Pinpoint the cell where the given text exists, returning its (x, y) midpoint coordinate. 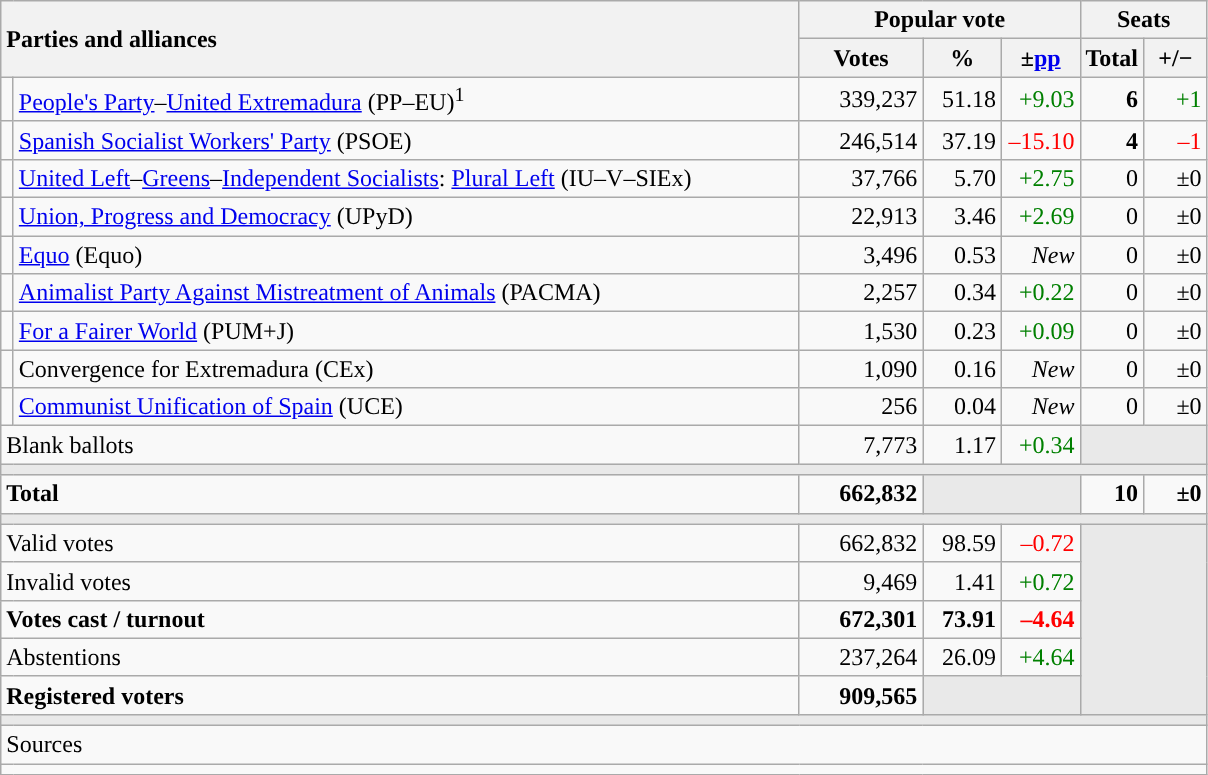
Convergence for Extremadura (CEx) (406, 369)
+0.34 (1040, 445)
+/− (1176, 58)
339,237 (861, 100)
People's Party–United Extremadura (PP–EU)1 (406, 100)
Blank ballots (400, 445)
+4.64 (1040, 657)
–1 (1176, 140)
0.53 (962, 255)
+9.03 (1040, 100)
1,090 (861, 369)
10 (1112, 494)
Equo (Equo) (406, 255)
73.91 (962, 619)
% (962, 58)
Parties and alliances (400, 39)
1.17 (962, 445)
37,766 (861, 178)
+0.09 (1040, 331)
+2.75 (1040, 178)
Communist Unification of Spain (UCE) (406, 407)
0.16 (962, 369)
6 (1112, 100)
22,913 (861, 217)
–0.72 (1040, 543)
–4.64 (1040, 619)
5.70 (962, 178)
246,514 (861, 140)
1.41 (962, 581)
51.18 (962, 100)
Popular vote (940, 20)
+2.69 (1040, 217)
Registered voters (400, 695)
±pp (1040, 58)
909,565 (861, 695)
Animalist Party Against Mistreatment of Animals (PACMA) (406, 293)
For a Fairer World (PUM+J) (406, 331)
Valid votes (400, 543)
0.23 (962, 331)
3.46 (962, 217)
4 (1112, 140)
+0.72 (1040, 581)
+0.22 (1040, 293)
1,530 (861, 331)
+1 (1176, 100)
256 (861, 407)
0.34 (962, 293)
2,257 (861, 293)
98.59 (962, 543)
237,264 (861, 657)
7,773 (861, 445)
Votes cast / turnout (400, 619)
Union, Progress and Democracy (UPyD) (406, 217)
26.09 (962, 657)
Votes (861, 58)
9,469 (861, 581)
37.19 (962, 140)
Invalid votes (400, 581)
Abstentions (400, 657)
Seats (1144, 20)
Sources (604, 745)
United Left–Greens–Independent Socialists: Plural Left (IU–V–SIEx) (406, 178)
–15.10 (1040, 140)
Spanish Socialist Workers' Party (PSOE) (406, 140)
3,496 (861, 255)
672,301 (861, 619)
0.04 (962, 407)
